Return [X, Y] of the center of cell containing provided text 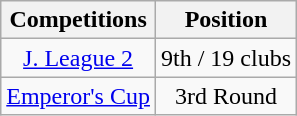
Position [226, 20]
Emperor's Cup [78, 96]
Competitions [78, 20]
J. League 2 [78, 58]
3rd Round [226, 96]
9th / 19 clubs [226, 58]
